Detect which cell encompasses the target text, then output its (X, Y) center coordinate. 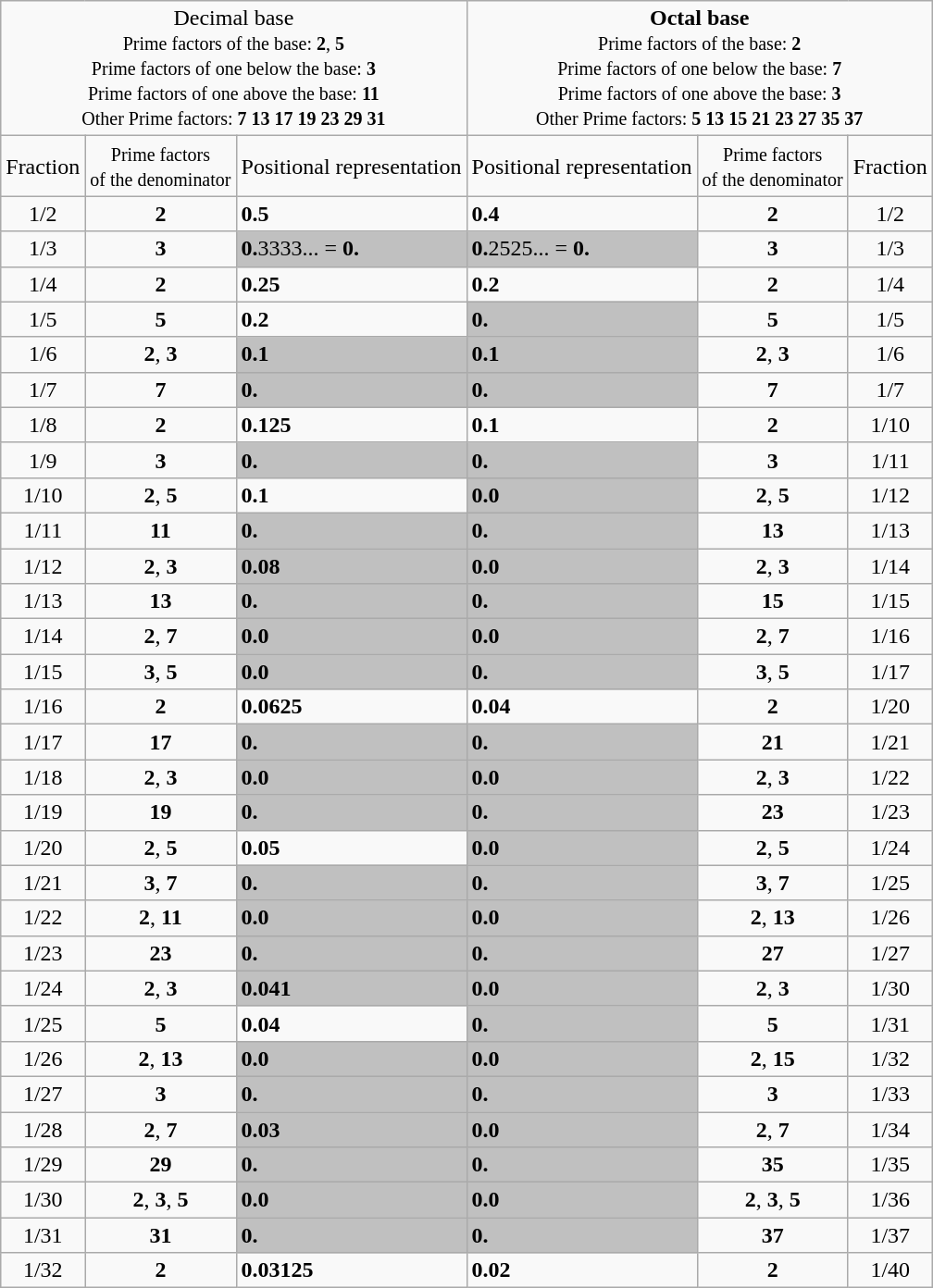
1/36 (890, 1200)
0.4 (581, 214)
1/33 (890, 1094)
2, 11 (161, 918)
0.125 (352, 425)
17 (161, 742)
1/19 (43, 812)
0.05 (352, 848)
37 (772, 1235)
1/18 (43, 777)
1/9 (43, 460)
1/34 (890, 1130)
0.3333... = 0. (352, 249)
1/28 (43, 1130)
1/8 (43, 425)
0.041 (352, 988)
1/29 (43, 1165)
0.08 (352, 565)
11 (161, 530)
2, 15 (772, 1059)
35 (772, 1165)
21 (772, 742)
0.02 (581, 1270)
19 (161, 812)
29 (161, 1165)
0.5 (352, 214)
27 (772, 953)
0.03 (352, 1130)
0.0625 (352, 707)
1/40 (890, 1270)
15 (772, 601)
0.2525... = 0. (581, 249)
0.25 (352, 284)
1/37 (890, 1235)
31 (161, 1235)
0.03125 (352, 1270)
1/35 (890, 1165)
